Determine the [X, Y] coordinate at the center of the cell enclosing the given text.  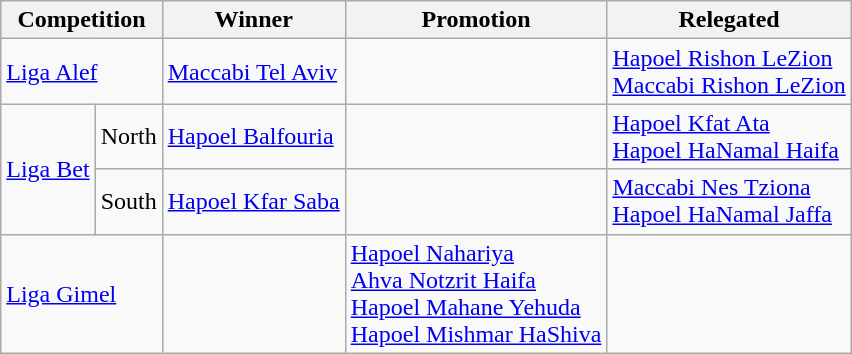
Maccabi Tel Aviv [254, 72]
Relegated [729, 20]
Winner [254, 20]
North [128, 136]
Hapoel Balfouria [254, 136]
South [128, 202]
Liga Bet [48, 169]
Hapoel Kfat AtaHapoel HaNamal Haifa [729, 136]
Competition [82, 20]
Hapoel Rishon LeZionMaccabi Rishon LeZion [729, 72]
Liga Gimel [82, 294]
Hapoel Kfar Saba [254, 202]
Liga Alef [82, 72]
Hapoel Nahariya Ahva Notzrit Haifa Hapoel Mahane Yehuda Hapoel Mishmar HaShiva [476, 294]
Promotion [476, 20]
Maccabi Nes TzionaHapoel HaNamal Jaffa [729, 202]
